Determine the [x, y] coordinate at the center of the cell enclosing the given text.  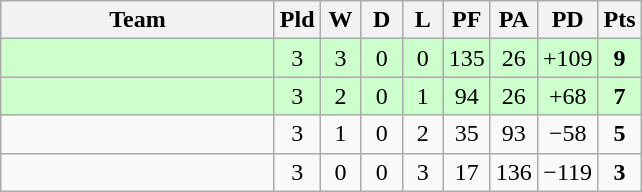
9 [620, 58]
Pts [620, 20]
Pld [297, 20]
35 [466, 134]
−119 [568, 172]
L [422, 20]
PF [466, 20]
PD [568, 20]
136 [514, 172]
+109 [568, 58]
−58 [568, 134]
+68 [568, 96]
Team [138, 20]
17 [466, 172]
W [340, 20]
94 [466, 96]
PA [514, 20]
135 [466, 58]
93 [514, 134]
D [382, 20]
7 [620, 96]
5 [620, 134]
